Pinpoint the cell where the given text exists, returning its [x, y] midpoint coordinate. 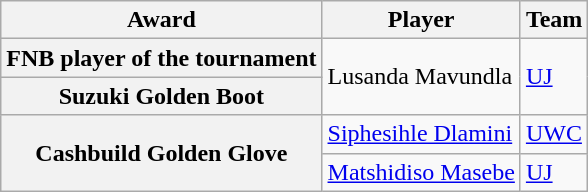
Cashbuild Golden Glove [162, 153]
Team [554, 20]
Award [162, 20]
Player [421, 20]
Suzuki Golden Boot [162, 96]
FNB player of the tournament [162, 58]
UWC [554, 134]
Matshidiso Masebe [421, 172]
Lusanda Mavundla [421, 77]
Siphesihle Dlamini [421, 134]
